Output the [X, Y] coordinate of the center of the cell containing the given text.  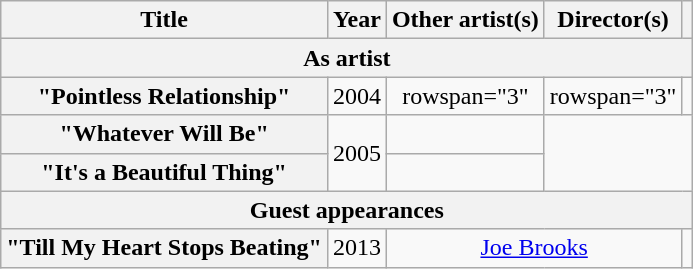
Title [164, 20]
Director(s) [613, 20]
Year [356, 20]
Guest appearances [347, 210]
2013 [356, 248]
2005 [356, 153]
As artist [347, 58]
Joe Brooks [534, 248]
"It's a Beautiful Thing" [164, 172]
"Pointless Relationship" [164, 96]
"Till My Heart Stops Beating" [164, 248]
Other artist(s) [465, 20]
"Whatever Will Be" [164, 134]
2004 [356, 96]
